Pinpoint the cell where the given text exists, returning its (X, Y) midpoint coordinate. 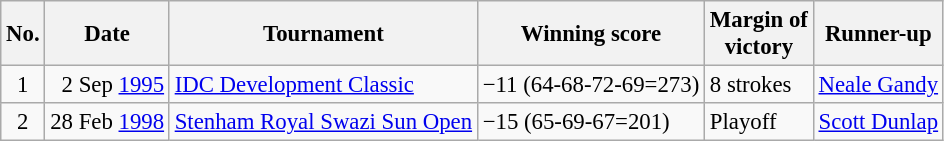
IDC Development Classic (323, 85)
1 (23, 85)
Neale Gandy (878, 85)
2 Sep 1995 (107, 85)
No. (23, 34)
Date (107, 34)
−11 (64-68-72-69=273) (590, 85)
2 (23, 122)
Margin ofvictory (760, 34)
Tournament (323, 34)
8 strokes (760, 85)
Scott Dunlap (878, 122)
Stenham Royal Swazi Sun Open (323, 122)
−15 (65-69-67=201) (590, 122)
28 Feb 1998 (107, 122)
Runner-up (878, 34)
Winning score (590, 34)
Playoff (760, 122)
